Extract the [X, Y] coordinate from the center of the cell holding the provided text.  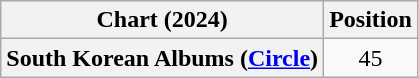
45 [371, 58]
Position [371, 20]
Chart (2024) [162, 20]
South Korean Albums (Circle) [162, 58]
